Identify which cell holds the provided text, then report its (x, y) central coordinate. 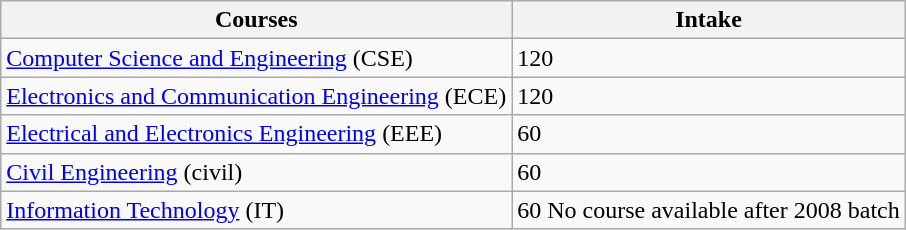
Electrical and Electronics Engineering (EEE) (256, 134)
Electronics and Communication Engineering (ECE) (256, 96)
Computer Science and Engineering (CSE) (256, 58)
Information Technology (IT) (256, 210)
60 No course available after 2008 batch (709, 210)
Civil Engineering (civil) (256, 172)
Intake (709, 20)
Courses (256, 20)
